Extract the (x, y) coordinate from the center of the cell holding the provided text.  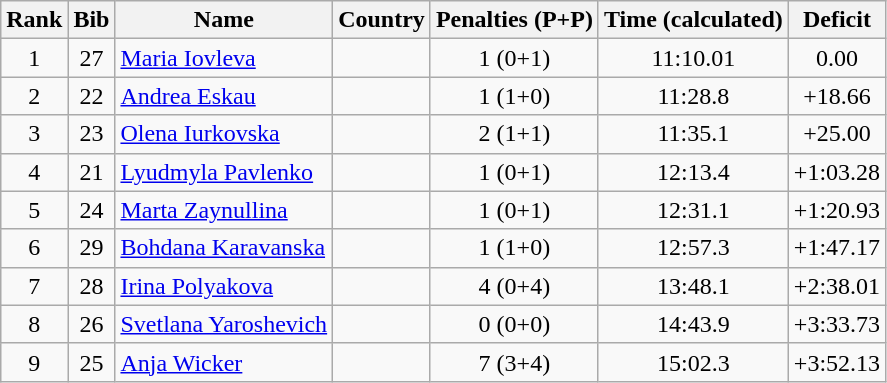
+1:47.17 (836, 248)
+25.00 (836, 134)
+18.66 (836, 96)
6 (34, 248)
25 (92, 362)
Deficit (836, 20)
+2:38.01 (836, 286)
12:57.3 (693, 248)
+3:52.13 (836, 362)
8 (34, 324)
Name (224, 20)
11:10.01 (693, 58)
26 (92, 324)
21 (92, 172)
12:31.1 (693, 210)
4 (34, 172)
Bohdana Karavanska (224, 248)
Rank (34, 20)
Irina Polyakova (224, 286)
Marta Zaynullina (224, 210)
1 (34, 58)
Olena Iurkovska (224, 134)
Maria Iovleva (224, 58)
0.00 (836, 58)
4 (0+4) (514, 286)
15:02.3 (693, 362)
29 (92, 248)
22 (92, 96)
+3:33.73 (836, 324)
Time (calculated) (693, 20)
Bib (92, 20)
5 (34, 210)
14:43.9 (693, 324)
+1:20.93 (836, 210)
Andrea Eskau (224, 96)
Penalties (P+P) (514, 20)
3 (34, 134)
2 (1+1) (514, 134)
11:35.1 (693, 134)
+1:03.28 (836, 172)
11:28.8 (693, 96)
7 (3+4) (514, 362)
28 (92, 286)
23 (92, 134)
Svetlana Yaroshevich (224, 324)
Country (382, 20)
27 (92, 58)
13:48.1 (693, 286)
12:13.4 (693, 172)
24 (92, 210)
2 (34, 96)
Lyudmyla Pavlenko (224, 172)
7 (34, 286)
0 (0+0) (514, 324)
Anja Wicker (224, 362)
9 (34, 362)
